Extract the [x, y] coordinate from the center of the cell holding the provided text.  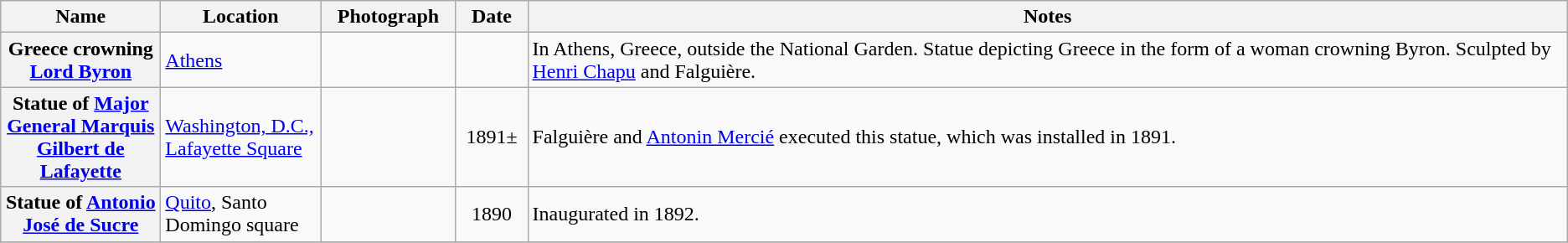
Quito, Santo Domingo square [241, 215]
In Athens, Greece, outside the National Garden. Statue depicting Greece in the form of a woman crowning Byron. Sculpted by Henri Chapu and Falguière. [1047, 60]
Washington, D.C., Lafayette Square [241, 137]
Inaugurated in 1892. [1047, 215]
Greece crowning Lord Byron [80, 60]
Falguière and Antonin Mercié executed this statue, which was installed in 1891. [1047, 137]
1890 [492, 215]
Name [80, 17]
Photograph [389, 17]
Statue of Antonio José de Sucre [80, 215]
Statue of Major General Marquis Gilbert de Lafayette [80, 137]
Notes [1047, 17]
Location [241, 17]
1891± [492, 137]
Athens [241, 60]
Date [492, 17]
